Pinpoint the cell where the given text exists, returning its [X, Y] midpoint coordinate. 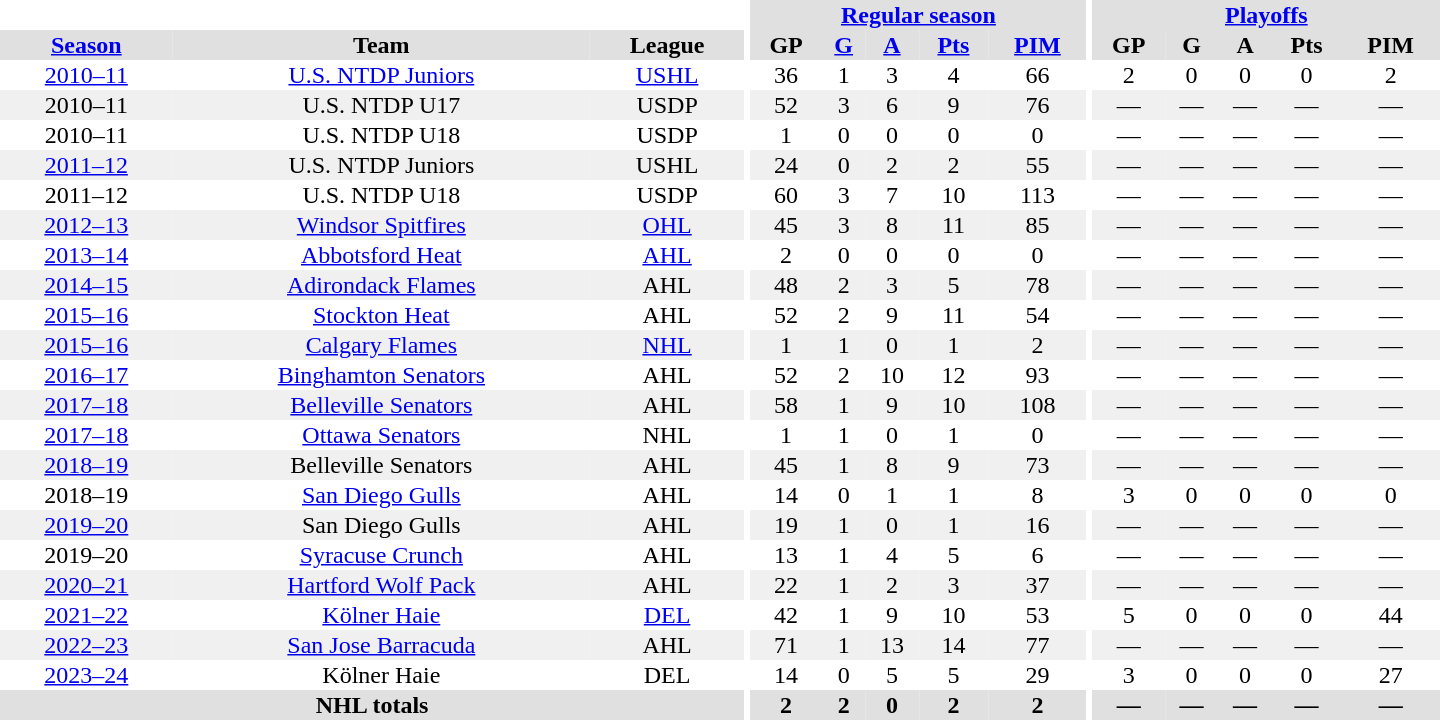
108 [1038, 405]
78 [1038, 285]
85 [1038, 225]
Regular season [918, 15]
7 [892, 195]
55 [1038, 165]
22 [786, 585]
37 [1038, 585]
2016–17 [86, 375]
Hartford Wolf Pack [382, 585]
2023–24 [86, 675]
66 [1038, 75]
53 [1038, 615]
2013–14 [86, 255]
Season [86, 45]
Team [382, 45]
2012–13 [86, 225]
44 [1390, 615]
Abbotsford Heat [382, 255]
2020–21 [86, 585]
113 [1038, 195]
19 [786, 525]
73 [1038, 465]
27 [1390, 675]
Playoffs [1266, 15]
60 [786, 195]
Windsor Spitfires [382, 225]
League [667, 45]
NHL totals [372, 705]
42 [786, 615]
54 [1038, 315]
48 [786, 285]
2022–23 [86, 645]
77 [1038, 645]
Adirondack Flames [382, 285]
OHL [667, 225]
Syracuse Crunch [382, 555]
36 [786, 75]
U.S. NTDP U17 [382, 105]
58 [786, 405]
71 [786, 645]
Calgary Flames [382, 345]
Ottawa Senators [382, 435]
San Jose Barracuda [382, 645]
24 [786, 165]
Stockton Heat [382, 315]
76 [1038, 105]
12 [954, 375]
2021–22 [86, 615]
2014–15 [86, 285]
29 [1038, 675]
Binghamton Senators [382, 375]
93 [1038, 375]
16 [1038, 525]
